Scan for the cell matching the given text and deliver its (X, Y) coordinate at center. 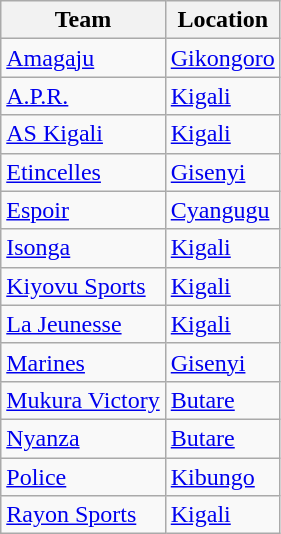
Location (222, 20)
Mukura Victory (83, 400)
Kibungo (222, 477)
La Jeunesse (83, 324)
Espoir (83, 210)
Cyangugu (222, 210)
Rayon Sports (83, 515)
Marines (83, 362)
A.P.R. (83, 96)
Amagaju (83, 58)
Gikongoro (222, 58)
Etincelles (83, 172)
Kiyovu Sports (83, 286)
Police (83, 477)
Isonga (83, 248)
Nyanza (83, 438)
AS Kigali (83, 134)
Team (83, 20)
